From the cell containing the given text, extract its center point as [X, Y] coordinate. 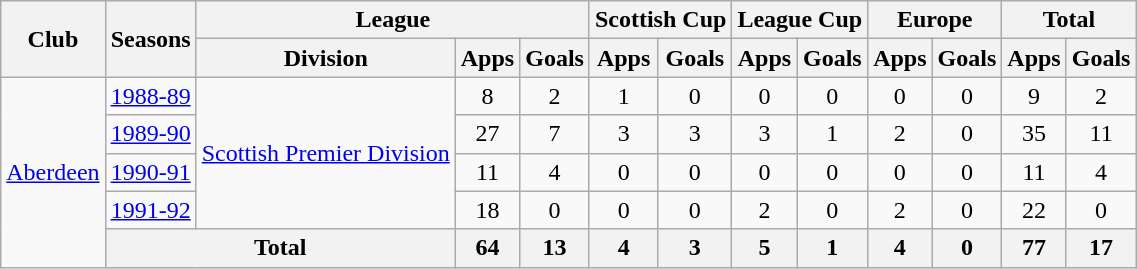
35 [1034, 134]
27 [487, 134]
1989-90 [150, 134]
Club [53, 39]
9 [1034, 96]
77 [1034, 248]
League [392, 20]
Scottish Premier Division [326, 153]
5 [764, 248]
League Cup [800, 20]
7 [555, 134]
22 [1034, 210]
Seasons [150, 39]
1990-91 [150, 172]
13 [555, 248]
1988-89 [150, 96]
Scottish Cup [660, 20]
8 [487, 96]
17 [1101, 248]
Aberdeen [53, 172]
64 [487, 248]
1991-92 [150, 210]
18 [487, 210]
Division [326, 58]
Europe [935, 20]
